For the text-containing cell, return its midpoint in (X, Y) coordinate format. 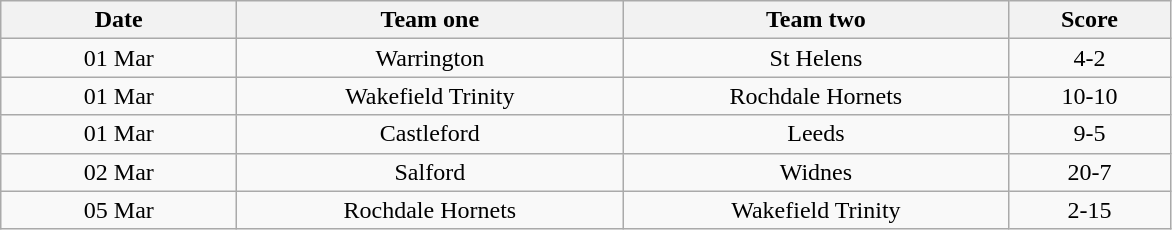
Team one (430, 20)
Castleford (430, 134)
02 Mar (119, 172)
Date (119, 20)
Widnes (816, 172)
9-5 (1090, 134)
05 Mar (119, 210)
Leeds (816, 134)
Score (1090, 20)
St Helens (816, 58)
20-7 (1090, 172)
Warrington (430, 58)
4-2 (1090, 58)
10-10 (1090, 96)
Team two (816, 20)
2-15 (1090, 210)
Salford (430, 172)
